Scan for the cell matching the given text and deliver its (x, y) coordinate at center. 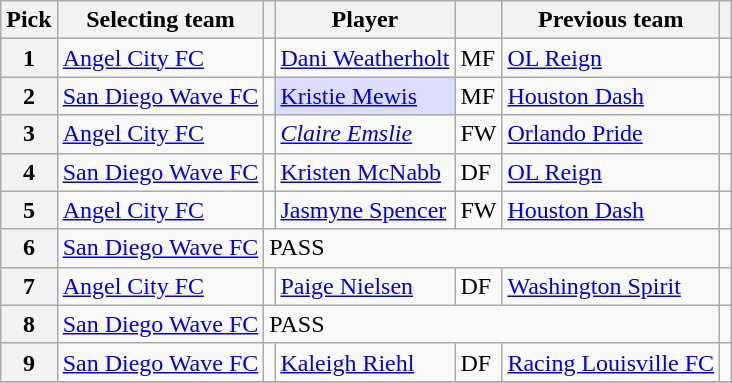
Paige Nielsen (365, 286)
Dani Weatherholt (365, 58)
Selecting team (160, 20)
6 (29, 248)
1 (29, 58)
2 (29, 96)
Player (365, 20)
Kristen McNabb (365, 172)
4 (29, 172)
Orlando Pride (611, 134)
Kristie Mewis (365, 96)
7 (29, 286)
Pick (29, 20)
Racing Louisville FC (611, 362)
8 (29, 324)
5 (29, 210)
Previous team (611, 20)
Claire Emslie (365, 134)
Kaleigh Riehl (365, 362)
9 (29, 362)
Washington Spirit (611, 286)
3 (29, 134)
Jasmyne Spencer (365, 210)
